Extract the [X, Y] coordinate from the center of the cell holding the provided text.  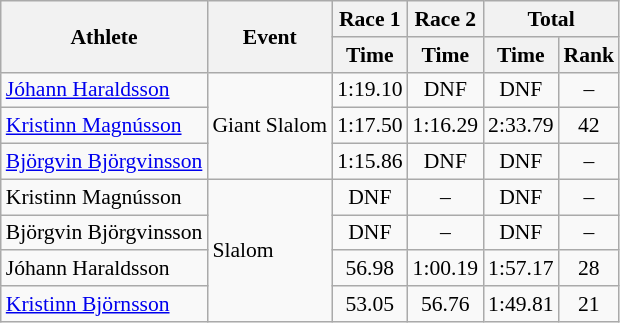
28 [590, 269]
1:57.17 [520, 269]
1:15.86 [370, 162]
21 [590, 304]
1:49.81 [520, 304]
Race 1 [370, 19]
56.98 [370, 269]
1:16.29 [446, 126]
56.76 [446, 304]
1:00.19 [446, 269]
Race 2 [446, 19]
Slalom [270, 250]
2:33.79 [520, 126]
Total [551, 19]
Athlete [104, 36]
42 [590, 126]
Rank [590, 55]
53.05 [370, 304]
Event [270, 36]
Giant Slalom [270, 126]
Kristinn Björnsson [104, 304]
1:17.50 [370, 126]
1:19.10 [370, 90]
